From the cell containing the given text, extract its center point as (x, y) coordinate. 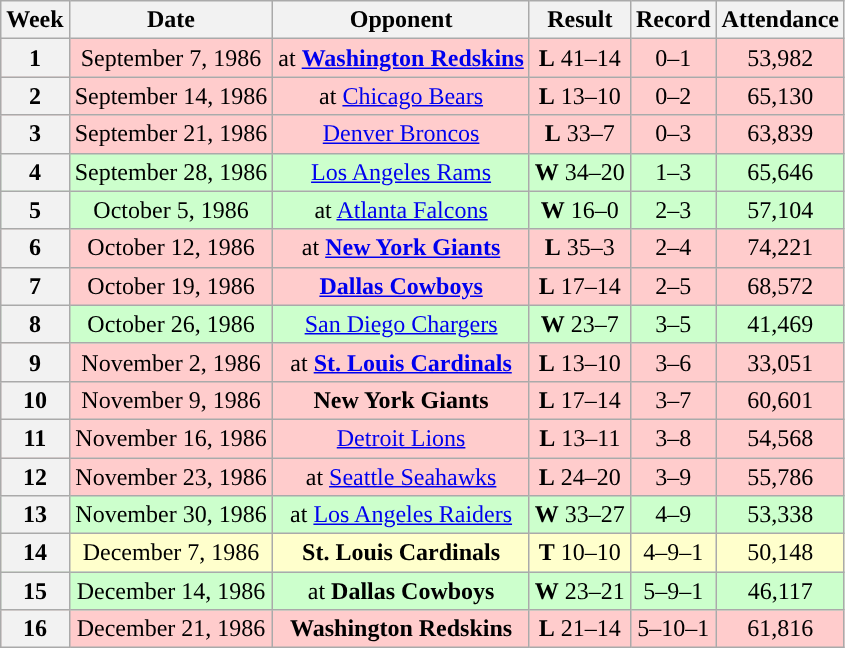
October 5, 1986 (171, 210)
61,816 (780, 629)
October 12, 1986 (171, 248)
5–9–1 (673, 591)
3–7 (673, 400)
Opponent (401, 20)
3–6 (673, 362)
4–9–1 (673, 553)
41,469 (780, 324)
at Los Angeles Raiders (401, 515)
16 (35, 629)
54,568 (780, 438)
at Chicago Bears (401, 96)
at St. Louis Cardinals (401, 362)
November 30, 1986 (171, 515)
at Dallas Cowboys (401, 591)
St. Louis Cardinals (401, 553)
1–3 (673, 172)
Record (673, 20)
L 33–7 (580, 134)
8 (35, 324)
10 (35, 400)
L 24–20 (580, 477)
Washington Redskins (401, 629)
L 35–3 (580, 248)
7 (35, 286)
December 21, 1986 (171, 629)
1 (35, 58)
53,982 (780, 58)
October 26, 1986 (171, 324)
74,221 (780, 248)
Detroit Lions (401, 438)
3–5 (673, 324)
at Washington Redskins (401, 58)
65,646 (780, 172)
13 (35, 515)
at Seattle Seahawks (401, 477)
November 23, 1986 (171, 477)
33,051 (780, 362)
2–3 (673, 210)
T 10–10 (580, 553)
68,572 (780, 286)
September 28, 1986 (171, 172)
6 (35, 248)
L 21–14 (580, 629)
November 16, 1986 (171, 438)
New York Giants (401, 400)
Dallas Cowboys (401, 286)
2–5 (673, 286)
September 14, 1986 (171, 96)
3–9 (673, 477)
60,601 (780, 400)
46,117 (780, 591)
50,148 (780, 553)
W 16–0 (580, 210)
57,104 (780, 210)
0–1 (673, 58)
3–8 (673, 438)
5 (35, 210)
Result (580, 20)
September 7, 1986 (171, 58)
November 2, 1986 (171, 362)
San Diego Chargers (401, 324)
63,839 (780, 134)
15 (35, 591)
W 34–20 (580, 172)
3 (35, 134)
Los Angeles Rams (401, 172)
Attendance (780, 20)
December 7, 1986 (171, 553)
4 (35, 172)
November 9, 1986 (171, 400)
W 23–7 (580, 324)
14 (35, 553)
September 21, 1986 (171, 134)
53,338 (780, 515)
W 23–21 (580, 591)
4–9 (673, 515)
at Atlanta Falcons (401, 210)
October 19, 1986 (171, 286)
W 33–27 (580, 515)
Date (171, 20)
5–10–1 (673, 629)
2 (35, 96)
Denver Broncos (401, 134)
2–4 (673, 248)
0–2 (673, 96)
65,130 (780, 96)
55,786 (780, 477)
L 13–11 (580, 438)
at New York Giants (401, 248)
11 (35, 438)
Week (35, 20)
9 (35, 362)
December 14, 1986 (171, 591)
L 41–14 (580, 58)
12 (35, 477)
0–3 (673, 134)
